Capture the cell that displays the provided text and extract its [x, y] central coordinate. 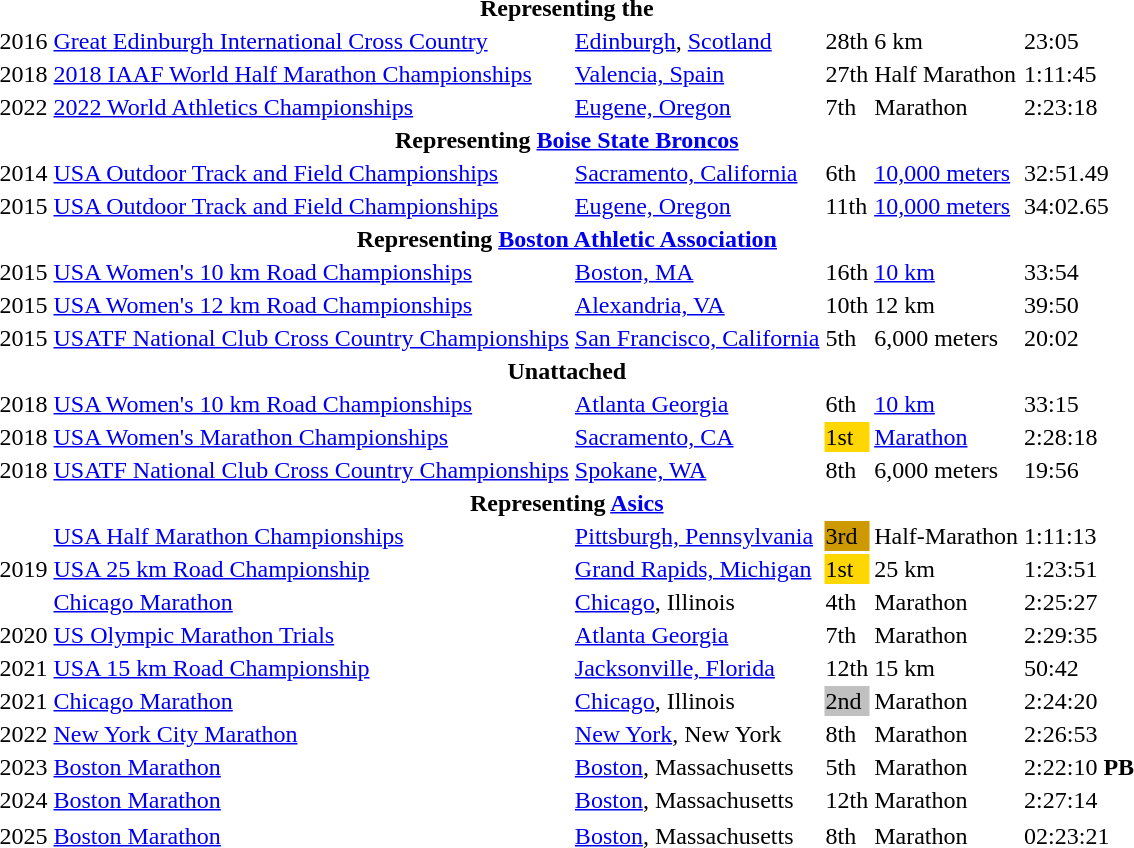
3rd [847, 536]
USA Women's 12 km Road Championships [311, 305]
2018 IAAF World Half Marathon Championships [311, 74]
Valencia, Spain [697, 74]
US Olympic Marathon Trials [311, 635]
6 km [946, 41]
San Francisco, California [697, 338]
USA Half Marathon Championships [311, 536]
Alexandria, VA [697, 305]
New York, New York [697, 734]
28th [847, 41]
Jacksonville, Florida [697, 668]
Boston, MA [697, 272]
Half Marathon [946, 74]
USA 25 km Road Championship [311, 569]
USA 15 km Road Championship [311, 668]
15 km [946, 668]
4th [847, 602]
Sacramento, California [697, 173]
25 km [946, 569]
USA Women's Marathon Championships [311, 437]
27th [847, 74]
Spokane, WA [697, 470]
12 km [946, 305]
16th [847, 272]
New York City Marathon [311, 734]
Great Edinburgh International Cross Country [311, 41]
2022 World Athletics Championships [311, 107]
Half-Marathon [946, 536]
11th [847, 206]
Grand Rapids, Michigan [697, 569]
2nd [847, 701]
Pittsburgh, Pennsylvania [697, 536]
Sacramento, CA [697, 437]
Edinburgh, Scotland [697, 41]
10th [847, 305]
